Locate the cell with the specified text and output its (X, Y) center coordinate. 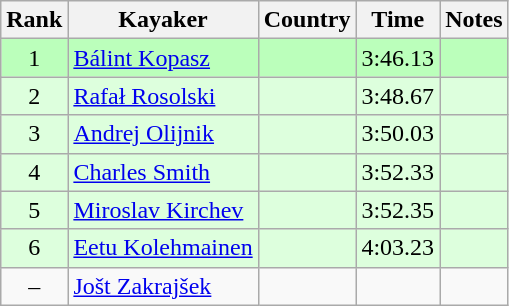
Notes (474, 20)
2 (34, 96)
4 (34, 172)
Rank (34, 20)
3:48.67 (398, 96)
3:52.33 (398, 172)
Time (398, 20)
Charles Smith (163, 172)
3:52.35 (398, 210)
Bálint Kopasz (163, 58)
Kayaker (163, 20)
3 (34, 134)
4:03.23 (398, 248)
5 (34, 210)
Miroslav Kirchev (163, 210)
Andrej Olijnik (163, 134)
Jošt Zakrajšek (163, 286)
6 (34, 248)
3:46.13 (398, 58)
1 (34, 58)
3:50.03 (398, 134)
– (34, 286)
Country (307, 20)
Eetu Kolehmainen (163, 248)
Rafał Rosolski (163, 96)
